Determine the (x, y) coordinate at the center of the cell enclosing the given text.  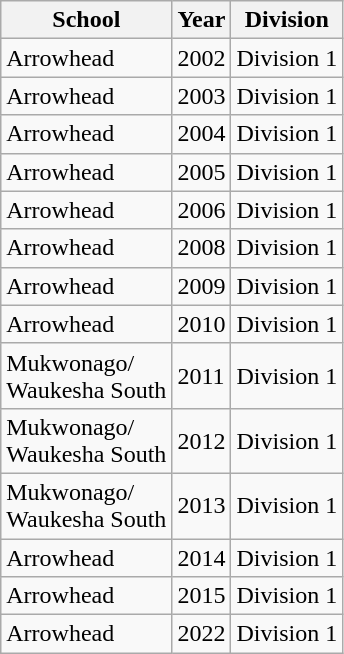
2006 (202, 210)
2002 (202, 58)
School (86, 20)
2003 (202, 96)
2004 (202, 134)
2011 (202, 376)
Division (287, 20)
2012 (202, 440)
2008 (202, 248)
2014 (202, 557)
2005 (202, 172)
2009 (202, 286)
2010 (202, 324)
2013 (202, 506)
2015 (202, 596)
Year (202, 20)
2022 (202, 634)
